From the cell containing the given text, extract its center point as (x, y) coordinate. 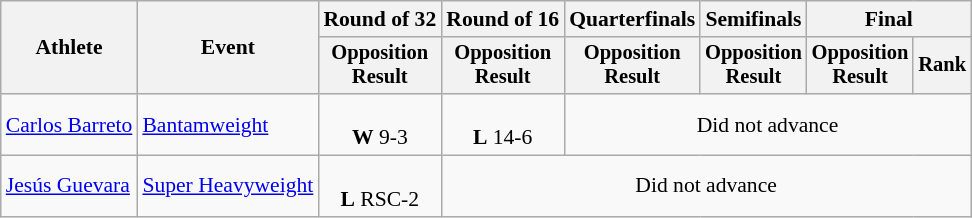
Semifinals (754, 19)
L 14-6 (502, 124)
L RSC-2 (380, 186)
Quarterfinals (632, 19)
Rank (942, 66)
W 9-3 (380, 124)
Final (889, 19)
Carlos Barreto (70, 124)
Round of 32 (380, 19)
Athlete (70, 48)
Bantamweight (228, 124)
Event (228, 48)
Jesús Guevara (70, 186)
Round of 16 (502, 19)
Super Heavyweight (228, 186)
